Find where the given text appears and provide that cell's center as (X, Y) coordinate. 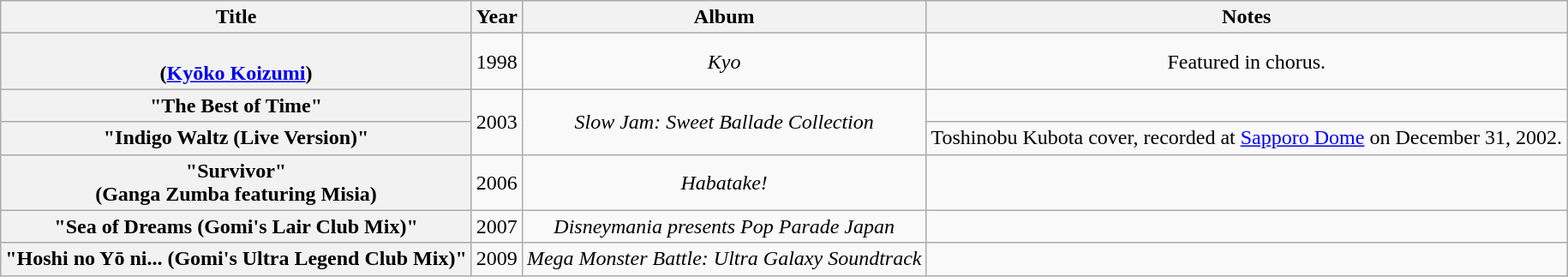
2009 (497, 259)
Year (497, 17)
Habatake! (724, 182)
Notes (1247, 17)
1998 (497, 62)
Album (724, 17)
Mega Monster Battle: Ultra Galaxy Soundtrack (724, 259)
"Sea of Dreams (Gomi's Lair Club Mix)" (236, 226)
"The Best of Time" (236, 105)
"Hoshi no Yō ni... (Gomi's Ultra Legend Club Mix)" (236, 259)
Toshinobu Kubota cover, recorded at Sapporo Dome on December 31, 2002. (1247, 138)
(Kyōko Koizumi) (236, 62)
Title (236, 17)
2006 (497, 182)
Slow Jam: Sweet Ballade Collection (724, 122)
Kyo (724, 62)
Disneymania presents Pop Parade Japan (724, 226)
2007 (497, 226)
"Survivor"(Ganga Zumba featuring Misia) (236, 182)
2003 (497, 122)
"Indigo Waltz (Live Version)" (236, 138)
Featured in chorus. (1247, 62)
